Return [x, y] of the center of cell containing provided text 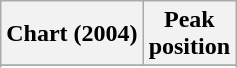
Chart (2004) [72, 34]
Peakposition [189, 34]
